Search for the cell housing the specified text and yield its [X, Y] center coordinate. 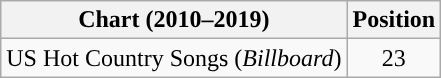
US Hot Country Songs (Billboard) [174, 58]
Chart (2010–2019) [174, 20]
23 [394, 58]
Position [394, 20]
